Scan for the cell matching the given text and deliver its (x, y) coordinate at center. 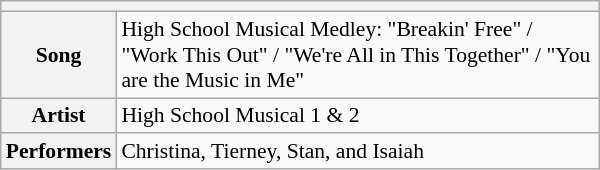
High School Musical 1 & 2 (358, 116)
Christina, Tierney, Stan, and Isaiah (358, 152)
Performers (59, 152)
Song (59, 54)
Artist (59, 116)
High School Musical Medley: "Breakin' Free" / "Work This Out" / "We're All in This Together" / "You are the Music in Me" (358, 54)
